Provide the [X, Y] coordinate of the cell's center where the given text is located.  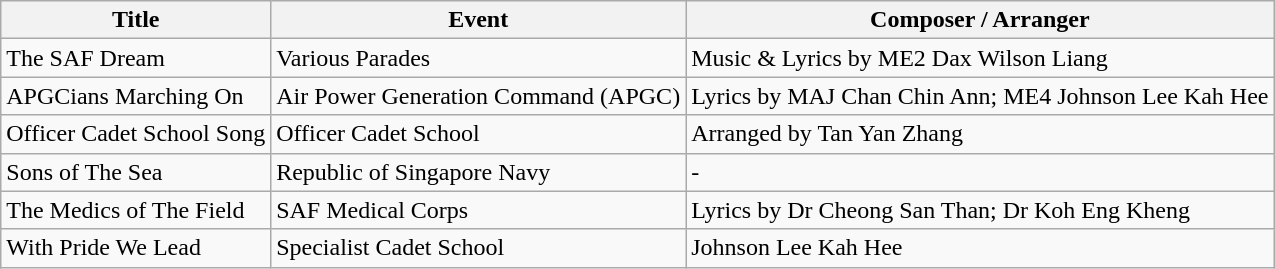
Officer Cadet School Song [136, 134]
Various Parades [478, 58]
Johnson Lee Kah Hee [980, 248]
Arranged by Tan Yan Zhang [980, 134]
APGCians Marching On [136, 96]
Sons of The Sea [136, 172]
Lyrics by MAJ Chan Chin Ann; ME4 Johnson Lee Kah Hee [980, 96]
The Medics of The Field [136, 210]
Event [478, 20]
Lyrics by Dr Cheong San Than; Dr Koh Eng Kheng [980, 210]
Officer Cadet School [478, 134]
- [980, 172]
Specialist Cadet School [478, 248]
Republic of Singapore Navy [478, 172]
The SAF Dream [136, 58]
Air Power Generation Command (APGC) [478, 96]
Music & Lyrics by ME2 Dax Wilson Liang [980, 58]
With Pride We Lead [136, 248]
Title [136, 20]
Composer / Arranger [980, 20]
SAF Medical Corps [478, 210]
